From the cell containing the given text, extract its center point as [X, Y] coordinate. 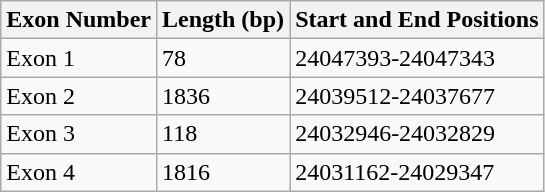
24031162-24029347 [417, 172]
Exon 4 [79, 172]
Exon 3 [79, 134]
Length (bp) [222, 20]
Exon Number [79, 20]
Exon 2 [79, 96]
24039512-24037677 [417, 96]
24047393-24047343 [417, 58]
24032946-24032829 [417, 134]
78 [222, 58]
1816 [222, 172]
Exon 1 [79, 58]
1836 [222, 96]
118 [222, 134]
Start and End Positions [417, 20]
